Scan for the cell matching the given text and deliver its (x, y) coordinate at center. 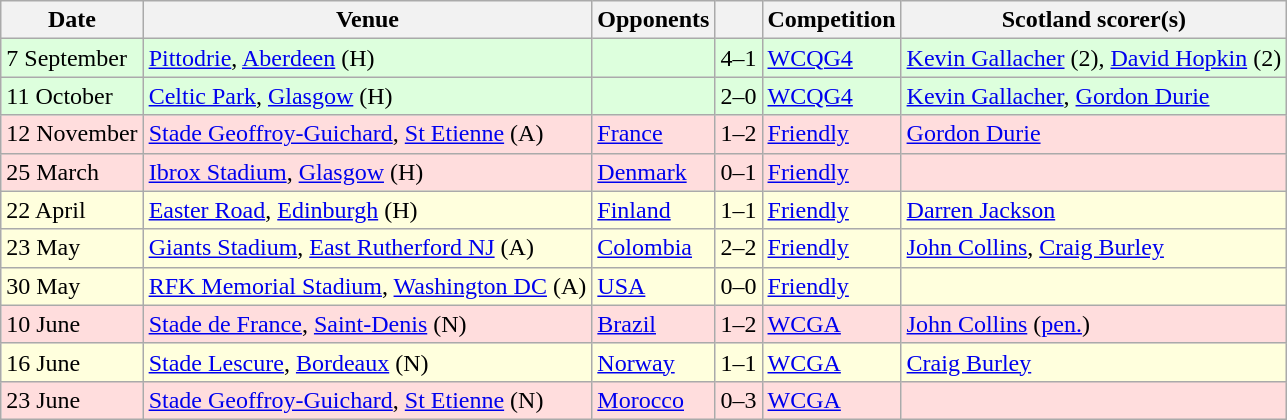
Brazil (654, 324)
2–2 (738, 248)
Date (72, 20)
John Collins, Craig Burley (1094, 248)
0–1 (738, 172)
Ibrox Stadium, Glasgow (H) (368, 172)
Giants Stadium, East Rutherford NJ (A) (368, 248)
Denmark (654, 172)
Craig Burley (1094, 362)
Stade Geoffroy-Guichard, St Etienne (N) (368, 400)
10 June (72, 324)
Venue (368, 20)
Norway (654, 362)
Kevin Gallacher, Gordon Durie (1094, 96)
16 June (72, 362)
Stade Geoffroy-Guichard, St Etienne (A) (368, 134)
11 October (72, 96)
23 May (72, 248)
Pittodrie, Aberdeen (H) (368, 58)
25 March (72, 172)
USA (654, 286)
2–0 (738, 96)
Kevin Gallacher (2), David Hopkin (2) (1094, 58)
0–0 (738, 286)
Celtic Park, Glasgow (H) (368, 96)
Colombia (654, 248)
Darren Jackson (1094, 210)
Easter Road, Edinburgh (H) (368, 210)
Opponents (654, 20)
4–1 (738, 58)
Gordon Durie (1094, 134)
Stade de France, Saint-Denis (N) (368, 324)
0–3 (738, 400)
France (654, 134)
Stade Lescure, Bordeaux (N) (368, 362)
Competition (832, 20)
Morocco (654, 400)
RFK Memorial Stadium, Washington DC (A) (368, 286)
Finland (654, 210)
22 April (72, 210)
30 May (72, 286)
7 September (72, 58)
Scotland scorer(s) (1094, 20)
John Collins (pen.) (1094, 324)
12 November (72, 134)
23 June (72, 400)
